Pinpoint the cell where the given text exists, returning its [X, Y] midpoint coordinate. 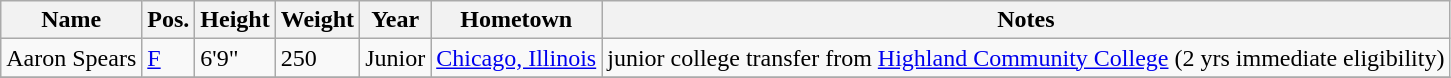
Height [235, 20]
Weight [317, 20]
junior college transfer from Highland Community College (2 yrs immediate eligibility) [1026, 58]
Chicago, Illinois [516, 58]
Pos. [168, 20]
Aaron Spears [72, 58]
Name [72, 20]
6'9" [235, 58]
Junior [396, 58]
Year [396, 20]
Hometown [516, 20]
Notes [1026, 20]
250 [317, 58]
F [168, 58]
